Pinpoint the cell where the given text exists, returning its (x, y) midpoint coordinate. 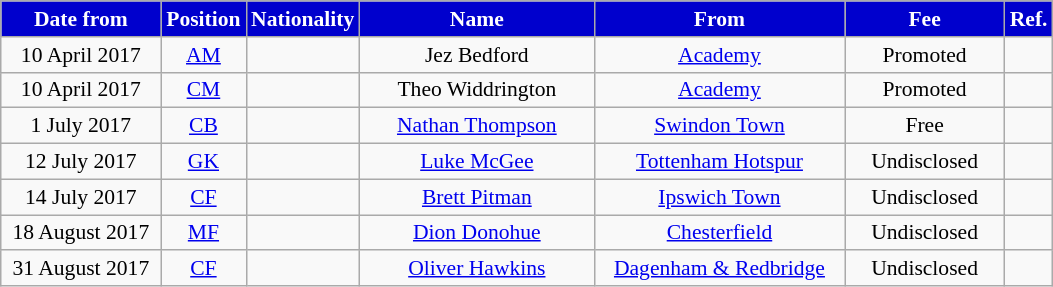
12 July 2017 (81, 162)
18 August 2017 (81, 233)
Swindon Town (719, 126)
MF (204, 233)
Position (204, 19)
Nationality (302, 19)
14 July 2017 (81, 197)
Jez Bedford (476, 55)
Chesterfield (719, 233)
Tottenham Hotspur (719, 162)
Ipswich Town (719, 197)
Fee (925, 19)
From (719, 19)
CB (204, 126)
Nathan Thompson (476, 126)
Ref. (1029, 19)
31 August 2017 (81, 269)
Theo Widdrington (476, 90)
Luke McGee (476, 162)
1 July 2017 (81, 126)
Brett Pitman (476, 197)
CM (204, 90)
GK (204, 162)
Date from (81, 19)
Free (925, 126)
Dagenham & Redbridge (719, 269)
Oliver Hawkins (476, 269)
AM (204, 55)
Name (476, 19)
Dion Donohue (476, 233)
